Return the (x, y) coordinate for the center point of the cell that contains the specified text.  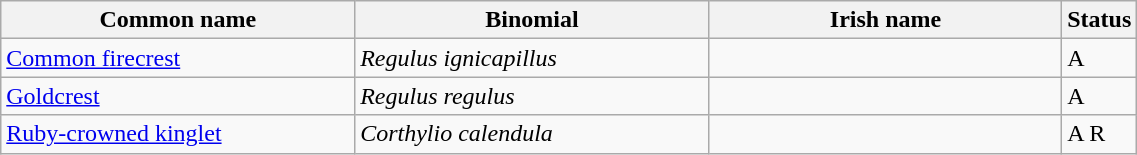
Goldcrest (178, 96)
Corthylio calendula (532, 134)
Status (1100, 20)
Ruby-crowned kinglet (178, 134)
A R (1100, 134)
Regulus ignicapillus (532, 58)
Common firecrest (178, 58)
Regulus regulus (532, 96)
Irish name (885, 20)
Common name (178, 20)
Binomial (532, 20)
